Find where the given text appears and provide that cell's center as [x, y] coordinate. 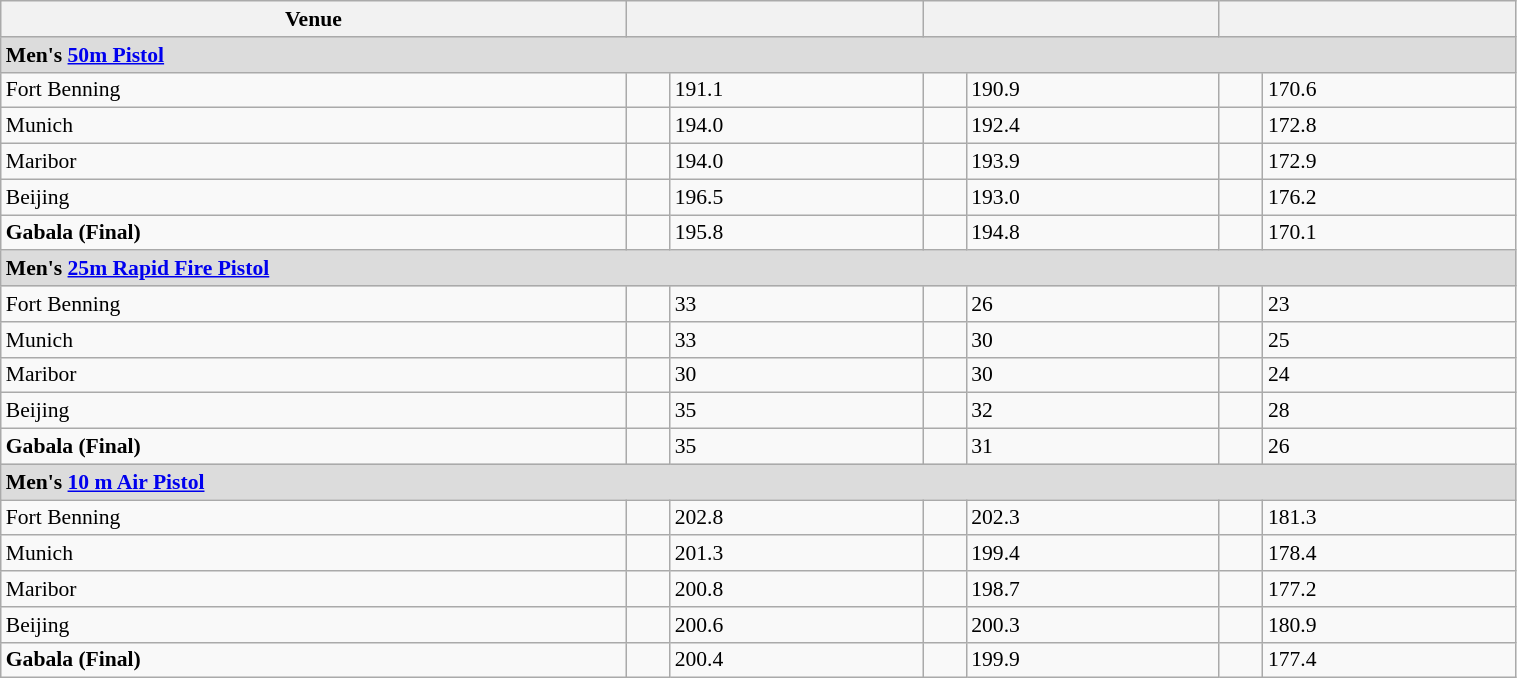
28 [1390, 411]
200.4 [796, 660]
Men's 25m Rapid Fire Pistol [758, 269]
200.8 [796, 589]
31 [1092, 447]
178.4 [1390, 554]
Men's 50m Pistol [758, 55]
200.6 [796, 625]
170.6 [1390, 90]
191.1 [796, 90]
196.5 [796, 197]
172.9 [1390, 162]
198.7 [1092, 589]
172.8 [1390, 126]
25 [1390, 340]
199.9 [1092, 660]
201.3 [796, 554]
180.9 [1390, 625]
195.8 [796, 233]
192.4 [1092, 126]
Men's 10 m Air Pistol [758, 482]
199.4 [1092, 554]
193.0 [1092, 197]
202.3 [1092, 518]
24 [1390, 375]
23 [1390, 304]
177.2 [1390, 589]
177.4 [1390, 660]
190.9 [1092, 90]
202.8 [796, 518]
181.3 [1390, 518]
194.8 [1092, 233]
193.9 [1092, 162]
Venue [314, 19]
170.1 [1390, 233]
200.3 [1092, 625]
176.2 [1390, 197]
32 [1092, 411]
